Provide the [X, Y] coordinate of the cell's center where the given text is located.  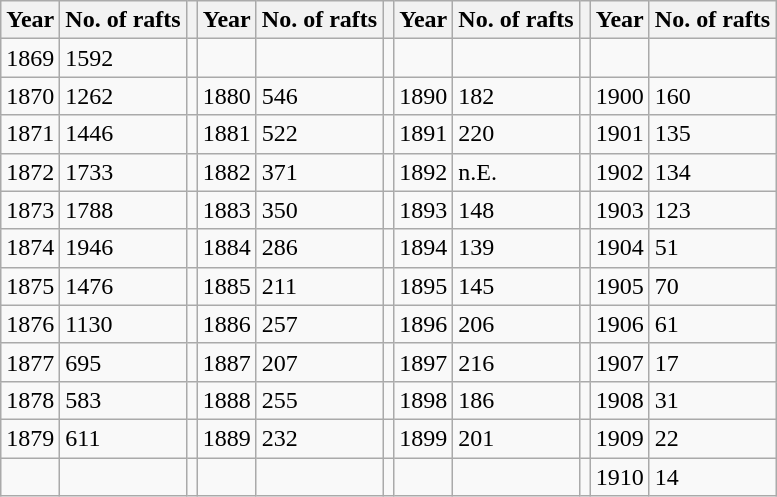
1946 [123, 248]
1883 [226, 210]
1900 [620, 96]
1892 [424, 172]
211 [319, 286]
123 [712, 210]
1885 [226, 286]
145 [516, 286]
1880 [226, 96]
148 [516, 210]
1891 [424, 134]
1446 [123, 134]
371 [319, 172]
1879 [30, 438]
522 [319, 134]
139 [516, 248]
1898 [424, 400]
695 [123, 362]
611 [123, 438]
186 [516, 400]
1910 [620, 477]
1895 [424, 286]
1886 [226, 324]
70 [712, 286]
220 [516, 134]
1909 [620, 438]
1906 [620, 324]
22 [712, 438]
1887 [226, 362]
1874 [30, 248]
n.E. [516, 172]
1130 [123, 324]
1890 [424, 96]
182 [516, 96]
201 [516, 438]
1889 [226, 438]
17 [712, 362]
1869 [30, 58]
31 [712, 400]
1733 [123, 172]
1903 [620, 210]
257 [319, 324]
135 [712, 134]
1905 [620, 286]
286 [319, 248]
1476 [123, 286]
51 [712, 248]
1896 [424, 324]
1788 [123, 210]
1897 [424, 362]
1899 [424, 438]
61 [712, 324]
1262 [123, 96]
1882 [226, 172]
546 [319, 96]
1884 [226, 248]
232 [319, 438]
1592 [123, 58]
1877 [30, 362]
206 [516, 324]
1907 [620, 362]
1878 [30, 400]
1902 [620, 172]
583 [123, 400]
14 [712, 477]
1876 [30, 324]
255 [319, 400]
1893 [424, 210]
1901 [620, 134]
1875 [30, 286]
1872 [30, 172]
1871 [30, 134]
350 [319, 210]
1888 [226, 400]
216 [516, 362]
1881 [226, 134]
1908 [620, 400]
207 [319, 362]
134 [712, 172]
1904 [620, 248]
160 [712, 96]
1870 [30, 96]
1873 [30, 210]
1894 [424, 248]
